Return (x, y) of the center of cell containing provided text 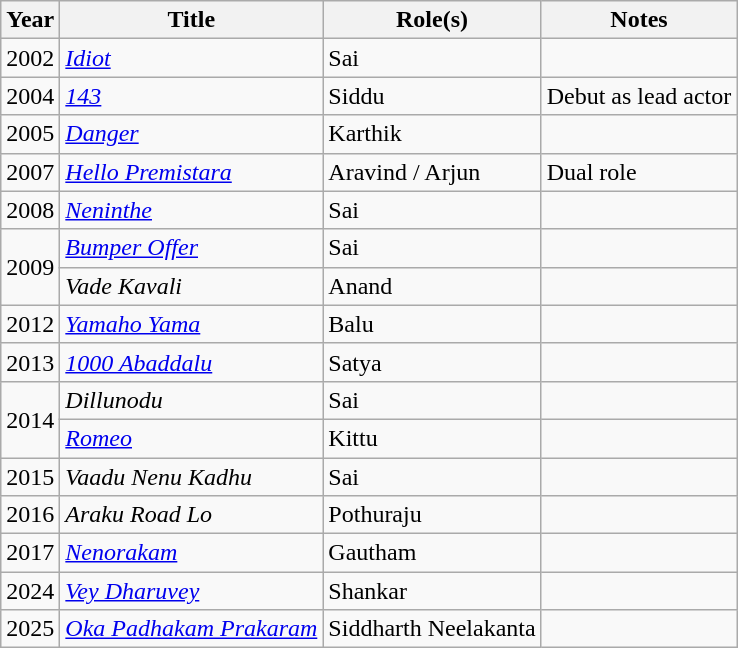
Anand (432, 286)
Vey Dharuvey (192, 591)
Neninthe (192, 210)
2005 (30, 134)
Aravind / Arjun (432, 172)
2002 (30, 58)
2024 (30, 591)
Vaadu Nenu Kadhu (192, 477)
Idiot (192, 58)
Karthik (432, 134)
Kittu (432, 438)
Notes (639, 20)
2012 (30, 324)
Gautham (432, 553)
Romeo (192, 438)
2008 (30, 210)
2007 (30, 172)
2004 (30, 96)
2025 (30, 629)
Title (192, 20)
Dillunodu (192, 400)
Araku Road Lo (192, 515)
143 (192, 96)
Dual role (639, 172)
Bumper Offer (192, 248)
Satya (432, 362)
1000 Abaddalu (192, 362)
Vade Kavali (192, 286)
Yamaho Yama (192, 324)
2009 (30, 267)
Hello Premistara (192, 172)
2013 (30, 362)
2017 (30, 553)
Pothuraju (432, 515)
Siddu (432, 96)
Shankar (432, 591)
Balu (432, 324)
Oka Padhakam Prakaram (192, 629)
Year (30, 20)
Debut as lead actor (639, 96)
Role(s) (432, 20)
2014 (30, 419)
Danger (192, 134)
Nenorakam (192, 553)
2016 (30, 515)
Siddharth Neelakanta (432, 629)
2015 (30, 477)
